For the text-containing cell, return its midpoint in [x, y] coordinate format. 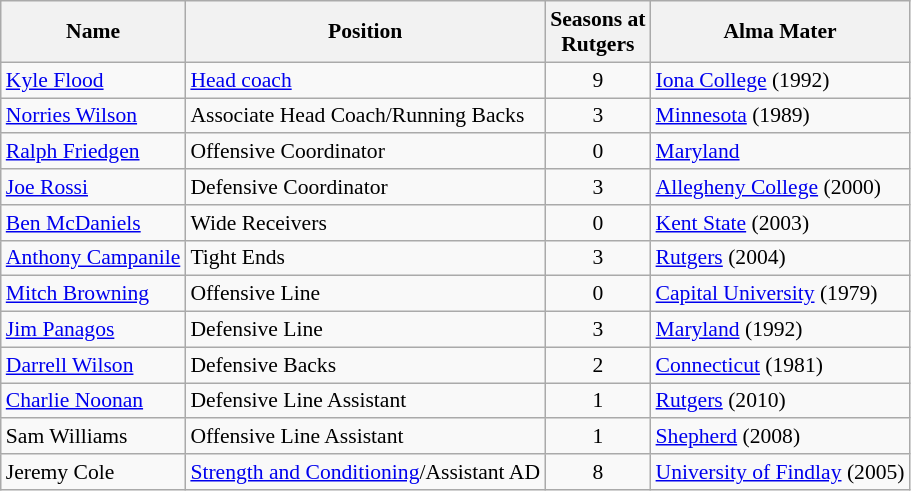
Offensive Coordinator [365, 152]
Jeremy Cole [94, 472]
Defensive Backs [365, 365]
Joe Rossi [94, 187]
Minnesota (1989) [780, 116]
Head coach [365, 80]
Rutgers (2010) [780, 401]
Norries Wilson [94, 116]
Defensive Line [365, 330]
Sam Williams [94, 437]
Maryland (1992) [780, 330]
Kent State (2003) [780, 223]
Strength and Conditioning/Assistant AD [365, 472]
Charlie Noonan [94, 401]
Shepherd (2008) [780, 437]
Anthony Campanile [94, 258]
Capital University (1979) [780, 294]
Tight Ends [365, 258]
Offensive Line Assistant [365, 437]
Offensive Line [365, 294]
Connecticut (1981) [780, 365]
Position [365, 32]
Name [94, 32]
Ben McDaniels [94, 223]
Seasons atRutgers [598, 32]
Allegheny College (2000) [780, 187]
Iona College (1992) [780, 80]
Wide Receivers [365, 223]
Associate Head Coach/Running Backs [365, 116]
Mitch Browning [94, 294]
2 [598, 365]
8 [598, 472]
University of Findlay (2005) [780, 472]
Darrell Wilson [94, 365]
Maryland [780, 152]
9 [598, 80]
Jim Panagos [94, 330]
Kyle Flood [94, 80]
Defensive Coordinator [365, 187]
Alma Mater [780, 32]
Rutgers (2004) [780, 258]
Defensive Line Assistant [365, 401]
Ralph Friedgen [94, 152]
